Detect which cell encompasses the target text, then output its [x, y] center coordinate. 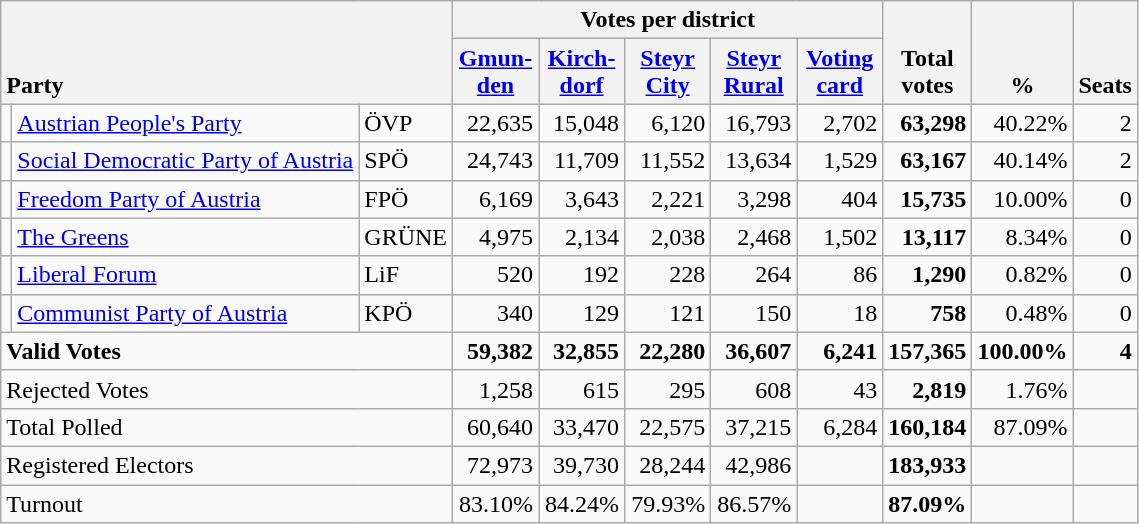
Freedom Party of Austria [186, 199]
59,382 [496, 351]
1,258 [496, 389]
GRÜNE [406, 237]
Seats [1105, 52]
16,793 [754, 123]
2,468 [754, 237]
11,552 [668, 161]
13,117 [928, 237]
Liberal Forum [186, 275]
3,643 [582, 199]
63,167 [928, 161]
15,735 [928, 199]
42,986 [754, 465]
Austrian People's Party [186, 123]
24,743 [496, 161]
295 [668, 389]
37,215 [754, 427]
Social Democratic Party of Austria [186, 161]
FPÖ [406, 199]
Votes per district [668, 20]
Registered Electors [227, 465]
Gmun-den [496, 72]
157,365 [928, 351]
40.14% [1022, 161]
SteyrRural [754, 72]
22,575 [668, 427]
22,280 [668, 351]
1,529 [840, 161]
Total Polled [227, 427]
160,184 [928, 427]
Valid Votes [227, 351]
60,640 [496, 427]
3,298 [754, 199]
86 [840, 275]
228 [668, 275]
192 [582, 275]
40.22% [1022, 123]
% [1022, 52]
32,855 [582, 351]
264 [754, 275]
520 [496, 275]
Rejected Votes [227, 389]
33,470 [582, 427]
LiF [406, 275]
Kirch-dorf [582, 72]
2,702 [840, 123]
Turnout [227, 503]
11,709 [582, 161]
36,607 [754, 351]
0.48% [1022, 313]
6,120 [668, 123]
1,290 [928, 275]
2,221 [668, 199]
340 [496, 313]
KPÖ [406, 313]
79.93% [668, 503]
The Greens [186, 237]
ÖVP [406, 123]
84.24% [582, 503]
758 [928, 313]
8.34% [1022, 237]
4 [1105, 351]
SteyrCity [668, 72]
13,634 [754, 161]
SPÖ [406, 161]
15,048 [582, 123]
183,933 [928, 465]
Party [227, 52]
22,635 [496, 123]
608 [754, 389]
6,284 [840, 427]
83.10% [496, 503]
10.00% [1022, 199]
0.82% [1022, 275]
6,241 [840, 351]
100.00% [1022, 351]
2,819 [928, 389]
28,244 [668, 465]
43 [840, 389]
1.76% [1022, 389]
1,502 [840, 237]
39,730 [582, 465]
Votingcard [840, 72]
404 [840, 199]
121 [668, 313]
63,298 [928, 123]
18 [840, 313]
86.57% [754, 503]
2,134 [582, 237]
Communist Party of Austria [186, 313]
129 [582, 313]
6,169 [496, 199]
72,973 [496, 465]
Totalvotes [928, 52]
615 [582, 389]
4,975 [496, 237]
2,038 [668, 237]
150 [754, 313]
